Extract the [x, y] coordinate from the center of the cell holding the provided text.  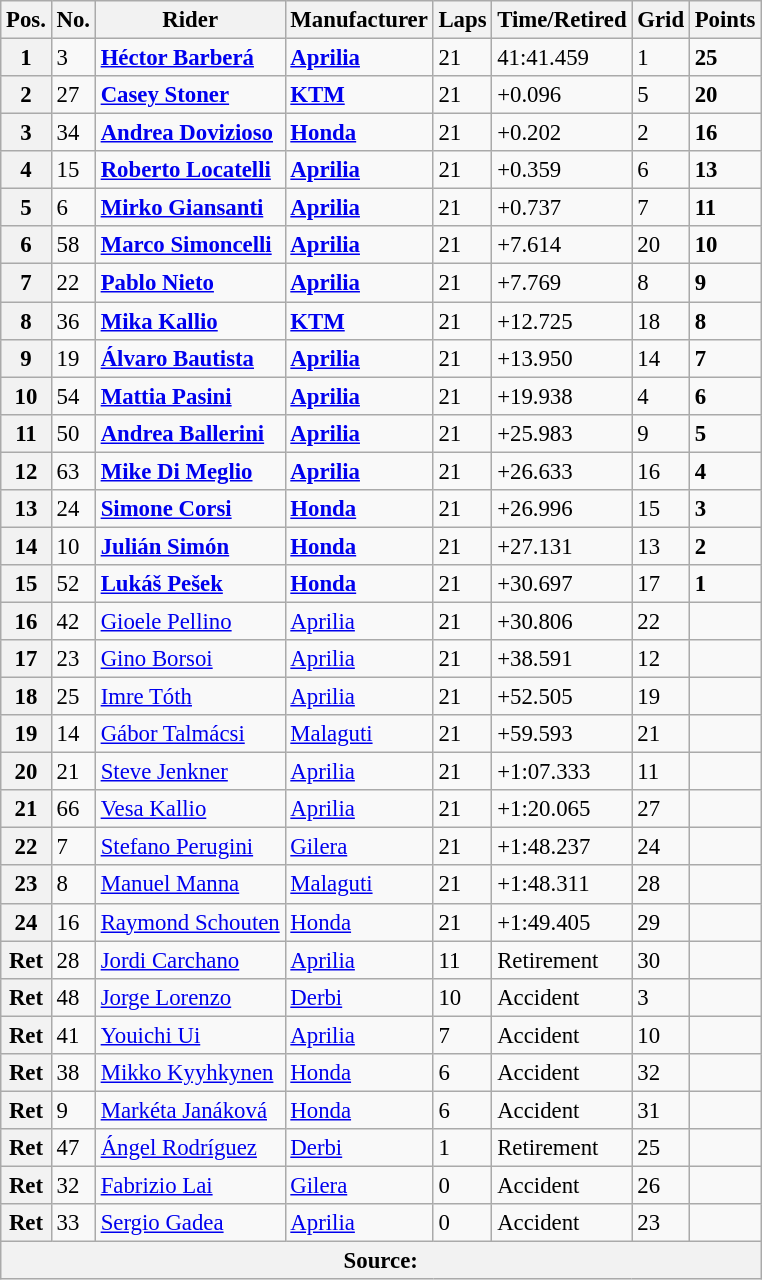
31 [660, 1110]
+0.202 [562, 133]
+26.633 [562, 471]
Mike Di Meglio [190, 471]
47 [73, 1148]
41:41.459 [562, 58]
Fabrizio Lai [190, 1185]
Stefano Perugini [190, 847]
Pos. [26, 20]
Mattia Pasini [190, 396]
63 [73, 471]
+7.769 [562, 283]
54 [73, 396]
29 [660, 922]
34 [73, 133]
Mikko Kyyhkynen [190, 1073]
Marco Simoncelli [190, 245]
+1:20.065 [562, 809]
Jorge Lorenzo [190, 997]
Lukáš Pešek [190, 584]
Mirko Giansanti [190, 208]
+1:48.237 [562, 847]
42 [73, 621]
+12.725 [562, 321]
Simone Corsi [190, 509]
+52.505 [562, 697]
33 [73, 1223]
Jordi Carchano [190, 960]
Grid [660, 20]
48 [73, 997]
+38.591 [562, 659]
Rider [190, 20]
+26.996 [562, 509]
+1:07.333 [562, 772]
50 [73, 433]
36 [73, 321]
66 [73, 809]
26 [660, 1185]
Andrea Ballerini [190, 433]
52 [73, 584]
Time/Retired [562, 20]
Gino Borsoi [190, 659]
Gábor Talmácsi [190, 734]
Vesa Kallio [190, 809]
Imre Tóth [190, 697]
30 [660, 960]
Manufacturer [359, 20]
Youichi Ui [190, 1035]
41 [73, 1035]
+19.938 [562, 396]
Julián Simón [190, 546]
Raymond Schouten [190, 922]
58 [73, 245]
Steve Jenkner [190, 772]
+0.737 [562, 208]
+7.614 [562, 245]
Markéta Janáková [190, 1110]
+1:48.311 [562, 885]
Laps [462, 20]
38 [73, 1073]
Casey Stoner [190, 95]
Pablo Nieto [190, 283]
+13.950 [562, 358]
+30.806 [562, 621]
Gioele Pellino [190, 621]
Ángel Rodríguez [190, 1148]
Andrea Dovizioso [190, 133]
+0.096 [562, 95]
+30.697 [562, 584]
+59.593 [562, 734]
+1:49.405 [562, 922]
+0.359 [562, 170]
Source: [381, 1261]
No. [73, 20]
Héctor Barberá [190, 58]
Roberto Locatelli [190, 170]
Points [724, 20]
+27.131 [562, 546]
Manuel Manna [190, 885]
+25.983 [562, 433]
Álvaro Bautista [190, 358]
Mika Kallio [190, 321]
Sergio Gadea [190, 1223]
